From the cell containing the given text, extract its center point as [X, Y] coordinate. 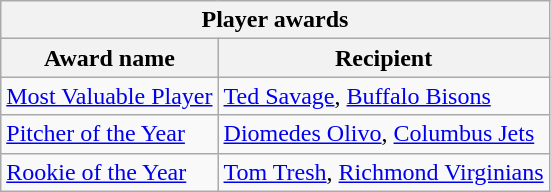
Player awards [275, 20]
Rookie of the Year [110, 172]
Pitcher of the Year [110, 134]
Tom Tresh, Richmond Virginians [384, 172]
Diomedes Olivo, Columbus Jets [384, 134]
Most Valuable Player [110, 96]
Ted Savage, Buffalo Bisons [384, 96]
Award name [110, 58]
Recipient [384, 58]
